Detect which cell encompasses the target text, then output its [X, Y] center coordinate. 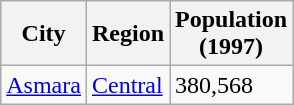
Population(1997) [232, 34]
Central [128, 85]
Region [128, 34]
Asmara [44, 85]
380,568 [232, 85]
City [44, 34]
